Output the (X, Y) coordinate of the center of the cell containing the given text.  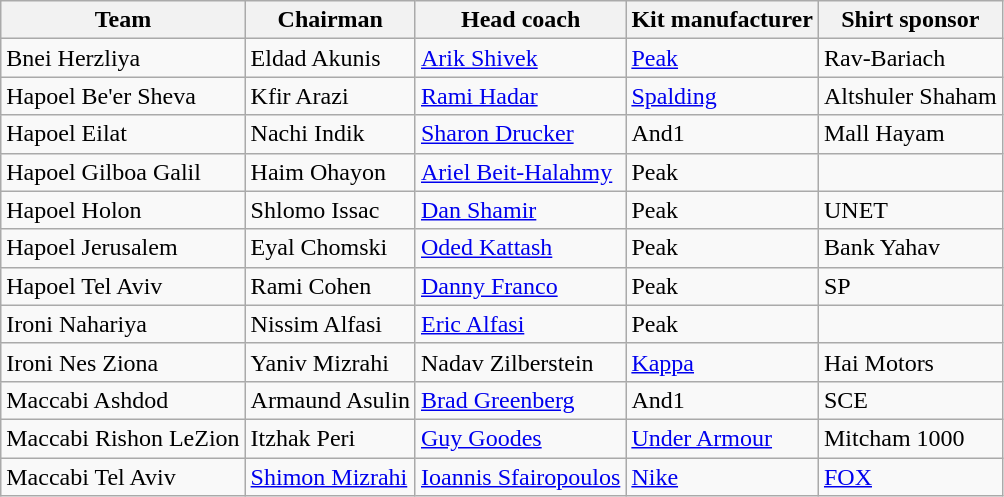
Altshuler Shaham (910, 96)
Brad Greenberg (520, 400)
Hapoel Holon (123, 210)
Team (123, 20)
Kappa (722, 362)
Dan Shamir (520, 210)
Bnei Herzliya (123, 58)
Arik Shivek (520, 58)
Maccabi Ashdod (123, 400)
Mitcham 1000 (910, 438)
Shlomo Issac (330, 210)
Hapoel Gilboa Galil (123, 172)
Sharon Drucker (520, 134)
Ironi Nahariya (123, 324)
Rav-Bariach (910, 58)
Ioannis Sfairopoulos (520, 477)
Hapoel Eilat (123, 134)
Rami Cohen (330, 286)
Nike (722, 477)
Eyal Chomski (330, 248)
Maccabi Rishon LeZion (123, 438)
Guy Goodes (520, 438)
Shimon Mizrahi (330, 477)
Maccabi Tel Aviv (123, 477)
Hapoel Jerusalem (123, 248)
SP (910, 286)
Spalding (722, 96)
UNET (910, 210)
Nadav Zilberstein (520, 362)
Armaund Asulin (330, 400)
Oded Kattash (520, 248)
Nissim Alfasi (330, 324)
Under Armour (722, 438)
Itzhak Peri (330, 438)
SCE (910, 400)
Nachi Indik (330, 134)
Yaniv Mizrahi (330, 362)
Eric Alfasi (520, 324)
Ariel Beit-Halahmy (520, 172)
Mall Hayam (910, 134)
FOX (910, 477)
Kfir Arazi (330, 96)
Chairman (330, 20)
Bank Yahav (910, 248)
Hai Motors (910, 362)
Hapoel Be'er Sheva (123, 96)
Head coach (520, 20)
Rami Hadar (520, 96)
Eldad Akunis (330, 58)
Hapoel Tel Aviv (123, 286)
Ironi Nes Ziona (123, 362)
Kit manufacturer (722, 20)
Danny Franco (520, 286)
Haim Ohayon (330, 172)
Shirt sponsor (910, 20)
